Provide the [x, y] coordinate of the cell's center where the given text is located.  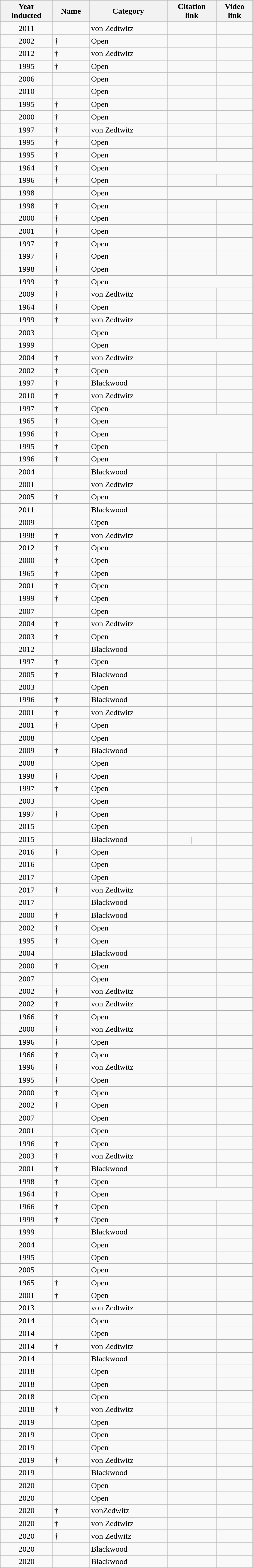
von Zedwitz [128, 1536]
Videolink [235, 11]
vonZedwitz [128, 1511]
2013 [26, 1308]
Citationlink [192, 11]
Name [71, 11]
Category [128, 11]
Yearinducted [26, 11]
2006 [26, 79]
| [192, 839]
